Determine the (X, Y) coordinate at the center of the cell enclosing the given text.  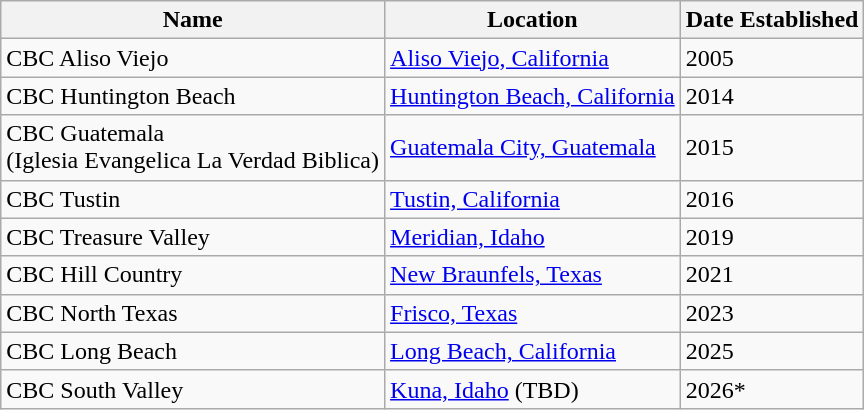
2019 (772, 237)
CBC Aliso Viejo (193, 58)
CBC Long Beach (193, 351)
CBC Hill Country (193, 275)
CBC South Valley (193, 389)
Location (533, 20)
CBC Treasure Valley (193, 237)
Meridian, Idaho (533, 237)
CBC Guatemala(Iglesia Evangelica La Verdad Biblica) (193, 148)
Frisco, Texas (533, 313)
Tustin, California (533, 199)
CBC North Texas (193, 313)
2026* (772, 389)
2021 (772, 275)
Aliso Viejo, California (533, 58)
2015 (772, 148)
2014 (772, 96)
CBC Tustin (193, 199)
2025 (772, 351)
Long Beach, California (533, 351)
2016 (772, 199)
Kuna, Idaho (TBD) (533, 389)
2023 (772, 313)
New Braunfels, Texas (533, 275)
Date Established (772, 20)
2005 (772, 58)
CBC Huntington Beach (193, 96)
Name (193, 20)
Huntington Beach, California (533, 96)
Guatemala City, Guatemala (533, 148)
